Capture the cell that displays the provided text and extract its [x, y] central coordinate. 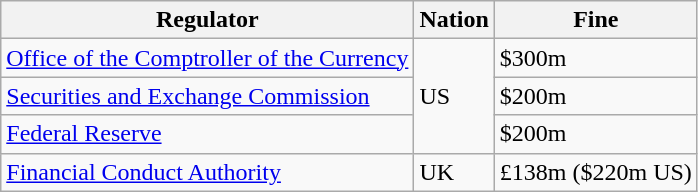
Federal Reserve [208, 134]
UK [454, 172]
Financial Conduct Authority [208, 172]
Nation [454, 20]
£138m ($220m US) [596, 172]
$300m [596, 58]
US [454, 96]
Regulator [208, 20]
Fine [596, 20]
Office of the Comptroller of the Currency [208, 58]
Securities and Exchange Commission [208, 96]
